Return (X, Y) of the center of cell containing provided text 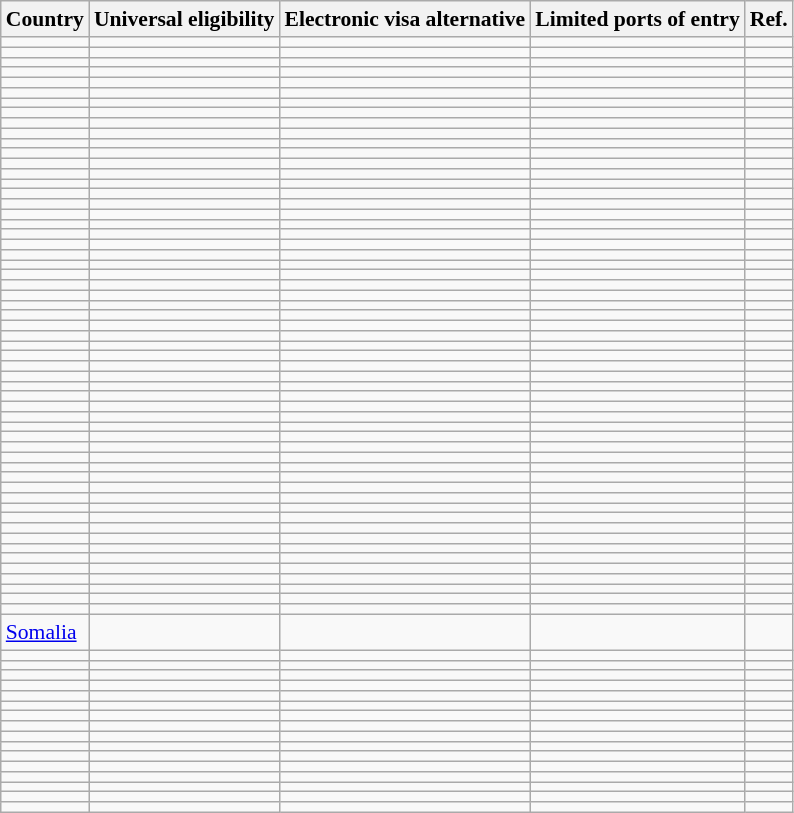
Electronic visa alternative (404, 19)
Limited ports of entry (638, 19)
Somalia (45, 632)
Country (45, 19)
Ref. (769, 19)
Universal eligibility (184, 19)
